Identify which cell holds the provided text, then report its (X, Y) central coordinate. 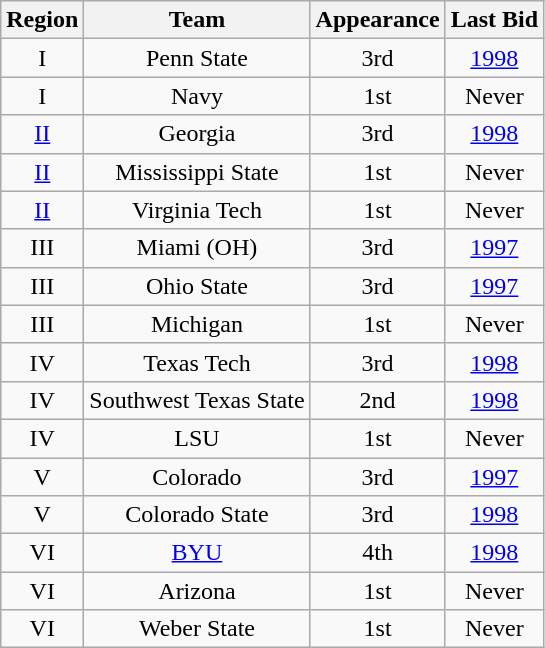
Georgia (197, 134)
Texas Tech (197, 362)
Team (197, 20)
Ohio State (197, 286)
Virginia Tech (197, 210)
Weber State (197, 629)
Region (42, 20)
Appearance (378, 20)
Southwest Texas State (197, 400)
LSU (197, 438)
BYU (197, 553)
Mississippi State (197, 172)
Arizona (197, 591)
Navy (197, 96)
Michigan (197, 324)
Penn State (197, 58)
2nd (378, 400)
4th (378, 553)
Miami (OH) (197, 248)
Colorado (197, 477)
Last Bid (494, 20)
Colorado State (197, 515)
